Determine the (x, y) coordinate at the center of the cell enclosing the given text.  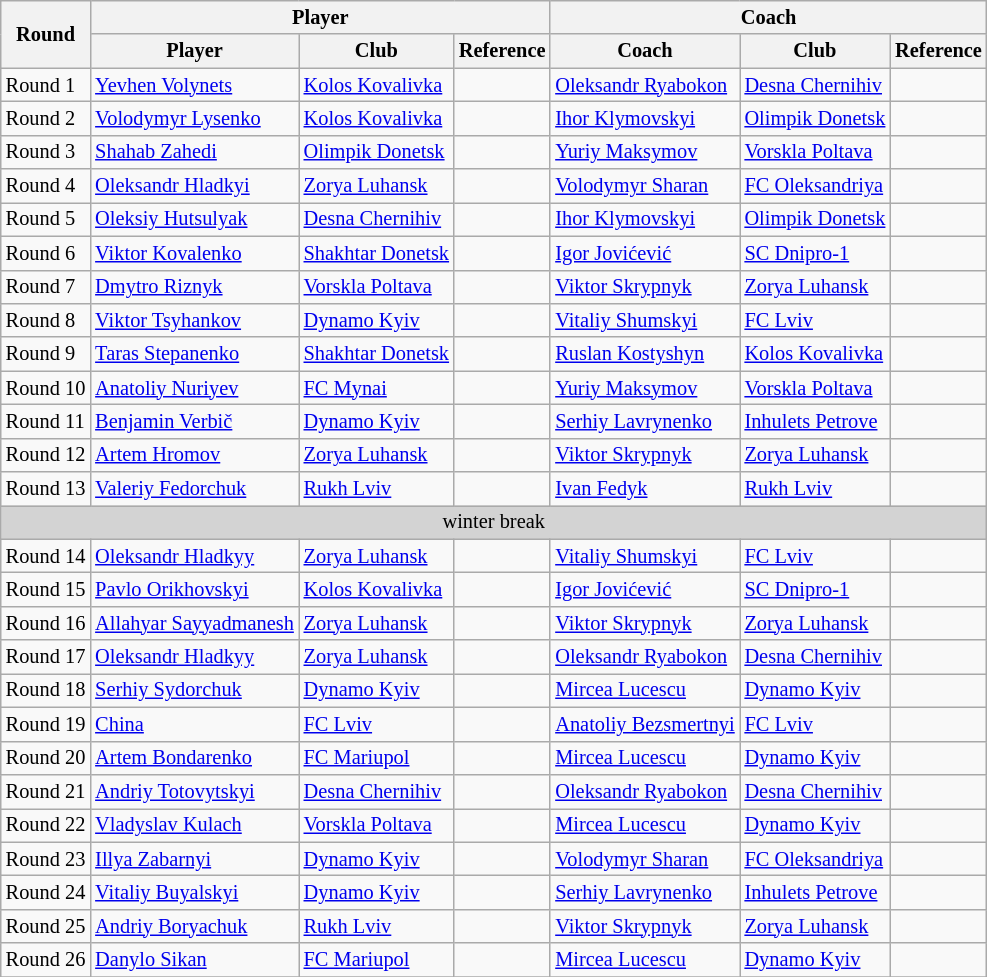
Allahyar Sayyadmanesh (194, 623)
Danylo Sikan (194, 960)
Vitaliy Buyalskyi (194, 892)
Round 16 (46, 623)
Ivan Fedyk (644, 489)
Illya Zabarnyi (194, 859)
Round 17 (46, 657)
Round 15 (46, 589)
Round 26 (46, 960)
Round 20 (46, 758)
Valeriy Fedorchuk (194, 489)
Round 5 (46, 219)
Oleksiy Hutsulyak (194, 219)
Round 6 (46, 253)
Round 9 (46, 354)
Round 21 (46, 791)
Round 13 (46, 489)
Round 19 (46, 724)
Round 1 (46, 85)
Viktor Tsyhankov (194, 320)
Round 10 (46, 388)
Ruslan Kostyshyn (644, 354)
Andriy Totovytskyi (194, 791)
Round 14 (46, 556)
FC Mynai (376, 388)
Anatoliy Bezsmertnyi (644, 724)
Dmytro Riznyk (194, 287)
Round 8 (46, 320)
Round 11 (46, 421)
Round 4 (46, 186)
winter break (494, 522)
Round 2 (46, 118)
Viktor Kovalenko (194, 253)
Round 24 (46, 892)
Andriy Boryachuk (194, 926)
Round (46, 34)
Round 18 (46, 690)
Oleksandr Hladkyi (194, 186)
Artem Bondarenko (194, 758)
Taras Stepanenko (194, 354)
Round 25 (46, 926)
Pavlo Orikhovskyi (194, 589)
Benjamin Verbič (194, 421)
Yevhen Volynets (194, 85)
Artem Hromov (194, 455)
Serhiy Sydorchuk (194, 690)
Anatoliy Nuriyev (194, 388)
Round 7 (46, 287)
Round 3 (46, 152)
Shahab Zahedi (194, 152)
China (194, 724)
Round 23 (46, 859)
Vladyslav Kulach (194, 825)
Round 22 (46, 825)
Volodymyr Lysenko (194, 118)
Round 12 (46, 455)
